Return (X, Y) of the center of cell containing provided text 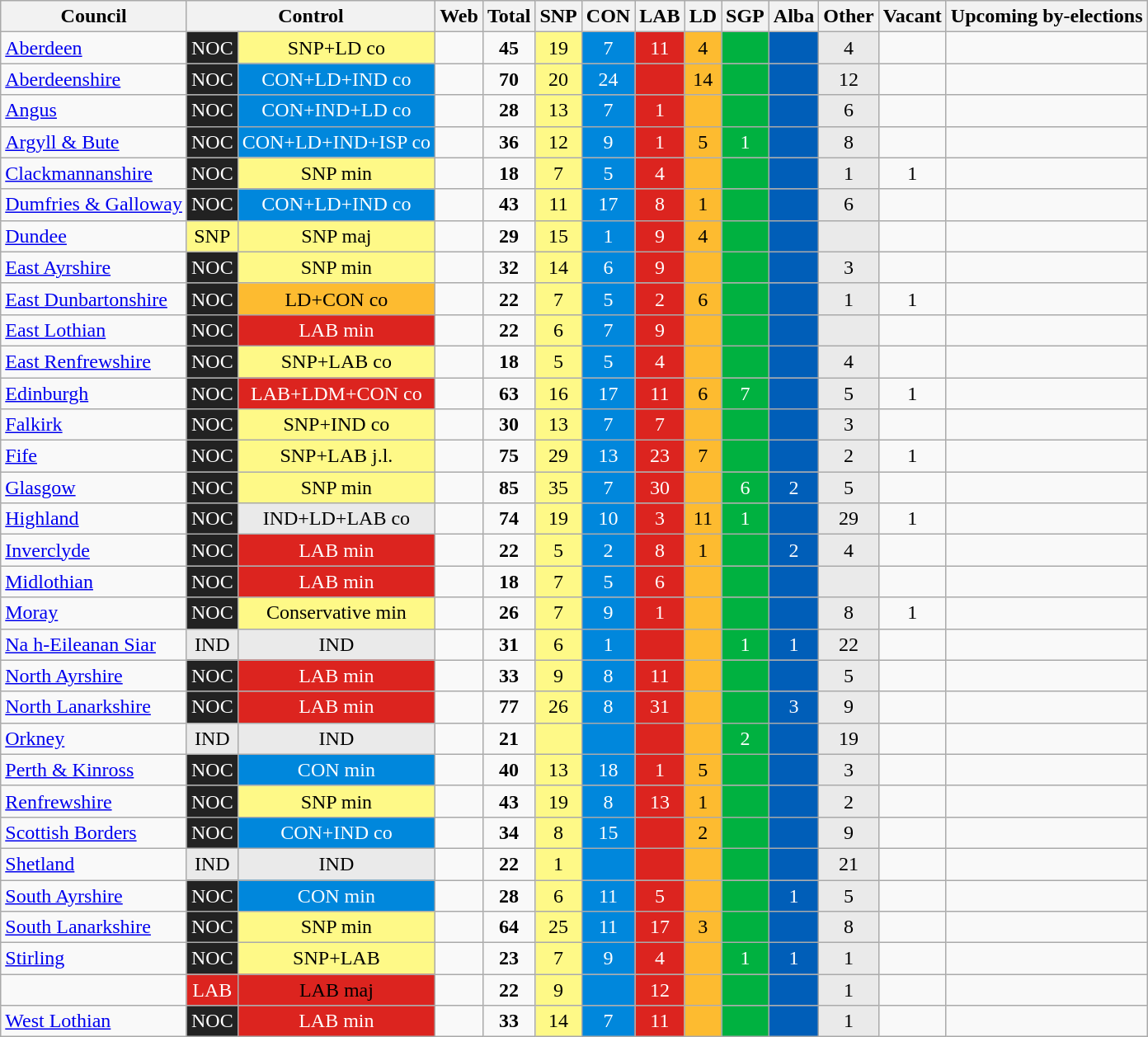
Clackmannanshire (94, 173)
Angus (94, 111)
Glasgow (94, 488)
SNP+IND co (336, 425)
Aberdeen (94, 48)
Upcoming by-elections (1047, 16)
IND+LD+LAB co (336, 519)
East Lothian (94, 330)
25 (558, 927)
Renfrewshire (94, 801)
North Ayrshire (94, 676)
Alba (793, 16)
Dundee (94, 236)
Inverclyde (94, 550)
West Lothian (94, 1021)
SNP+LAB co (336, 361)
LAB+LDM+CON co (336, 394)
Na h-Eileanan Siar (94, 644)
CON (608, 16)
East Renfrewshire (94, 361)
74 (509, 519)
SNP+LAB j.l. (336, 456)
Conservative min (336, 613)
CON+LD+IND+ISP co (336, 142)
Web (459, 16)
75 (509, 456)
Argyll & Bute (94, 142)
CON+IND co (336, 832)
63 (509, 394)
64 (509, 927)
Midlothian (94, 582)
85 (509, 488)
East Ayrshire (94, 267)
20 (558, 79)
South Ayrshire (94, 895)
36 (509, 142)
North Lanarkshire (94, 707)
Highland (94, 519)
Council (94, 16)
Orkney (94, 738)
Edinburgh (94, 394)
South Lanarkshire (94, 927)
32 (509, 267)
Aberdeenshire (94, 79)
LD (703, 16)
SNP maj (336, 236)
Scottish Borders (94, 832)
Perth & Kinross (94, 770)
34 (509, 832)
East Dunbartonshire (94, 299)
Vacant (912, 16)
40 (509, 770)
SNP+LAB (336, 959)
77 (509, 707)
CON+IND+LD co (336, 111)
SGP (746, 16)
Total (509, 16)
Stirling (94, 959)
70 (509, 79)
Moray (94, 613)
Shetland (94, 864)
35 (558, 488)
16 (558, 394)
24 (608, 79)
10 (608, 519)
LAB maj (336, 990)
Falkirk (94, 425)
Fife (94, 456)
Dumfries & Galloway (94, 205)
LD+CON co (336, 299)
SNP+LD co (336, 48)
45 (509, 48)
Other (849, 16)
Control (310, 16)
